From the cell containing the given text, extract its center point as (x, y) coordinate. 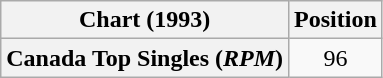
Position (336, 20)
Chart (1993) (145, 20)
96 (336, 58)
Canada Top Singles (RPM) (145, 58)
